Detect which cell encompasses the target text, then output its [X, Y] center coordinate. 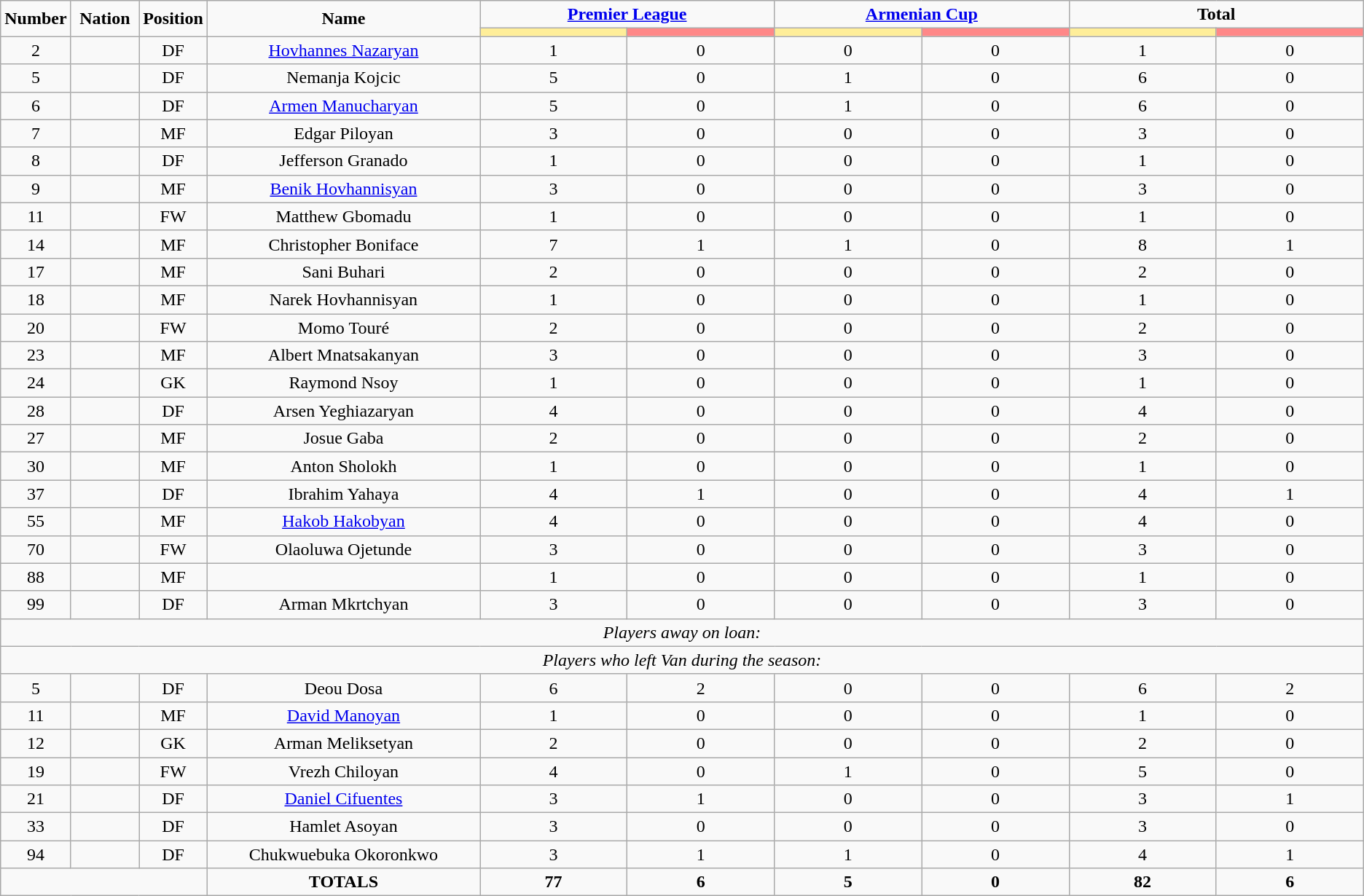
TOTALS [343, 882]
Nemanja Kojcic [343, 78]
Albert Mnatsakanyan [343, 355]
Armen Manucharyan [343, 106]
77 [553, 882]
Total [1216, 15]
94 [36, 854]
Josue Gaba [343, 439]
18 [36, 299]
Arsen Yeghiazaryan [343, 411]
Sani Buhari [343, 272]
Name [343, 19]
Raymond Nsoy [343, 383]
Ibrahim Yahaya [343, 494]
Armenian Cup [922, 15]
33 [36, 827]
55 [36, 522]
17 [36, 272]
Narek Hovhannisyan [343, 299]
Matthew Gbomadu [343, 216]
27 [36, 439]
Momo Touré [343, 327]
Hovhannes Nazaryan [343, 50]
Hakob Hakobyan [343, 522]
Nation [105, 19]
Daniel Cifuentes [343, 799]
30 [36, 466]
14 [36, 244]
Position [173, 19]
Players who left Van during the season: [682, 660]
Vrezh Chiloyan [343, 771]
Christopher Boniface [343, 244]
9 [36, 189]
Edgar Piloyan [343, 133]
24 [36, 383]
88 [36, 577]
Jefferson Granado [343, 161]
99 [36, 605]
Deou Dosa [343, 688]
Hamlet Asoyan [343, 827]
19 [36, 771]
21 [36, 799]
23 [36, 355]
Anton Sholokh [343, 466]
20 [36, 327]
Arman Mkrtchyan [343, 605]
Benik Hovhannisyan [343, 189]
12 [36, 743]
Chukwuebuka Okoronkwo [343, 854]
Premier League [627, 15]
Number [36, 19]
70 [36, 549]
Olaoluwa Ojetunde [343, 549]
Arman Meliksetyan [343, 743]
Players away on loan: [682, 632]
28 [36, 411]
37 [36, 494]
82 [1142, 882]
David Manoyan [343, 715]
